Locate the cell with the specified text and output its [x, y] center coordinate. 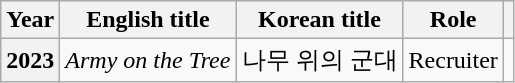
English title [148, 20]
2023 [30, 60]
Recruiter [453, 60]
Army on the Tree [148, 60]
Korean title [320, 20]
나무 위의 군대 [320, 60]
Year [30, 20]
Role [453, 20]
